Output the [X, Y] coordinate of the center of the cell containing the given text.  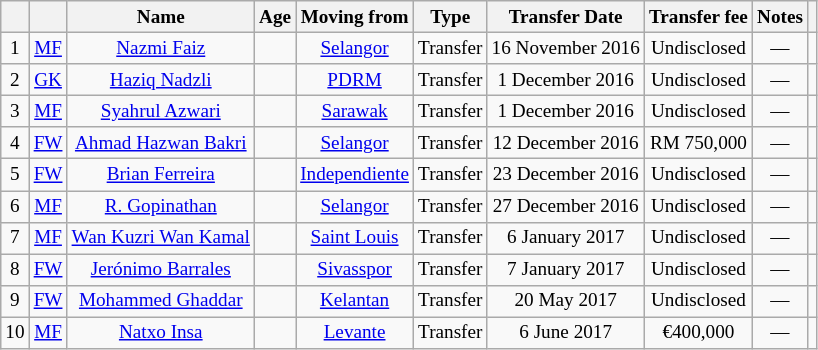
Moving from [355, 17]
Type [450, 17]
7 [15, 238]
Age [276, 17]
Ahmad Hazwan Bakri [160, 143]
8 [15, 270]
1 [15, 48]
R. Gopinathan [160, 206]
€400,000 [698, 333]
7 January 2017 [566, 270]
Levante [355, 333]
Transfer Date [566, 17]
20 May 2017 [566, 301]
Independiente [355, 175]
Sivasspor [355, 270]
Mohammed Ghaddar [160, 301]
10 [15, 333]
23 December 2016 [566, 175]
PDRM [355, 80]
12 December 2016 [566, 143]
Name [160, 17]
2 [15, 80]
Sarawak [355, 111]
Notes [780, 17]
Jerónimo Barrales [160, 270]
Transfer fee [698, 17]
GK [48, 80]
Brian Ferreira [160, 175]
5 [15, 175]
RM 750,000 [698, 143]
Saint Louis [355, 238]
Kelantan [355, 301]
6 June 2017 [566, 333]
Haziq Nadzli [160, 80]
4 [15, 143]
3 [15, 111]
6 [15, 206]
Wan Kuzri Wan Kamal [160, 238]
Syahrul Azwari [160, 111]
Nazmi Faiz [160, 48]
Natxo Insa [160, 333]
16 November 2016 [566, 48]
27 December 2016 [566, 206]
9 [15, 301]
6 January 2017 [566, 238]
